Determine the [x, y] coordinate at the center of the cell enclosing the given text.  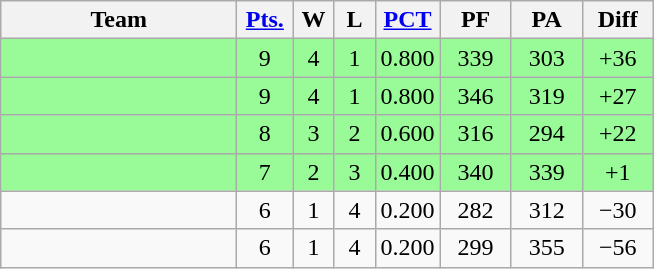
+1 [618, 172]
294 [546, 134]
−30 [618, 210]
0.600 [408, 134]
+27 [618, 96]
PF [476, 20]
282 [476, 210]
7 [265, 172]
L [354, 20]
355 [546, 248]
8 [265, 134]
−56 [618, 248]
316 [476, 134]
Pts. [265, 20]
Team [119, 20]
299 [476, 248]
+36 [618, 58]
312 [546, 210]
+22 [618, 134]
PA [546, 20]
PCT [408, 20]
340 [476, 172]
346 [476, 96]
0.400 [408, 172]
Diff [618, 20]
303 [546, 58]
319 [546, 96]
W [314, 20]
